Capture the cell that displays the provided text and extract its (x, y) central coordinate. 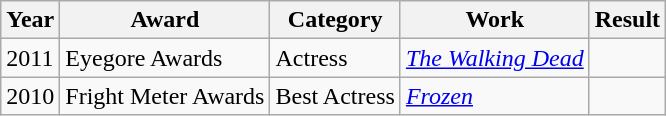
Category (335, 20)
2011 (30, 58)
Best Actress (335, 96)
2010 (30, 96)
Actress (335, 58)
Fright Meter Awards (165, 96)
The Walking Dead (494, 58)
Work (494, 20)
Frozen (494, 96)
Award (165, 20)
Eyegore Awards (165, 58)
Result (627, 20)
Year (30, 20)
